Output the (X, Y) coordinate of the center of the cell containing the given text.  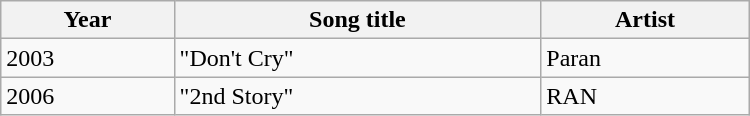
Artist (645, 20)
2003 (88, 58)
"2nd Story" (358, 96)
"Don't Cry" (358, 58)
2006 (88, 96)
Year (88, 20)
Paran (645, 58)
Song title (358, 20)
RAN (645, 96)
